Capture the cell that displays the provided text and extract its (X, Y) central coordinate. 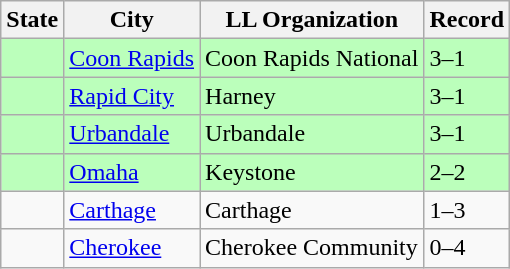
2–2 (467, 172)
Harney (312, 96)
Cherokee Community (312, 248)
Cherokee (132, 248)
Record (467, 20)
0–4 (467, 248)
LL Organization (312, 20)
Coon Rapids National (312, 58)
Omaha (132, 172)
City (132, 20)
State (32, 20)
Rapid City (132, 96)
Coon Rapids (132, 58)
1–3 (467, 210)
Keystone (312, 172)
